Search for the cell housing the specified text and yield its (X, Y) center coordinate. 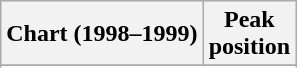
Chart (1998–1999) (102, 34)
Peakposition (249, 34)
